Search for the cell housing the specified text and yield its [X, Y] center coordinate. 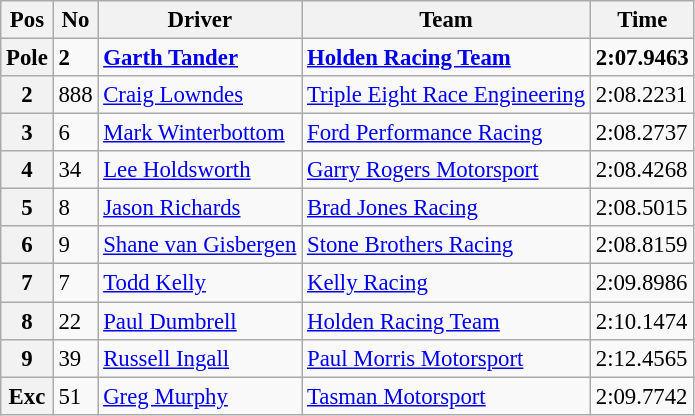
2:12.4565 [642, 358]
2:08.5015 [642, 208]
Triple Eight Race Engineering [446, 95]
3 [27, 133]
Pole [27, 58]
Team [446, 20]
2:08.2231 [642, 95]
Stone Brothers Racing [446, 245]
Garth Tander [200, 58]
2:07.9463 [642, 58]
Jason Richards [200, 208]
Lee Holdsworth [200, 170]
888 [76, 95]
2:09.7742 [642, 396]
No [76, 20]
Tasman Motorsport [446, 396]
51 [76, 396]
Exc [27, 396]
Mark Winterbottom [200, 133]
2:10.1474 [642, 321]
2:09.8986 [642, 283]
4 [27, 170]
Pos [27, 20]
Greg Murphy [200, 396]
Brad Jones Racing [446, 208]
5 [27, 208]
Russell Ingall [200, 358]
Driver [200, 20]
22 [76, 321]
2:08.8159 [642, 245]
Paul Dumbrell [200, 321]
Todd Kelly [200, 283]
Garry Rogers Motorsport [446, 170]
Shane van Gisbergen [200, 245]
Time [642, 20]
39 [76, 358]
2:08.2737 [642, 133]
2:08.4268 [642, 170]
34 [76, 170]
Kelly Racing [446, 283]
Ford Performance Racing [446, 133]
Paul Morris Motorsport [446, 358]
Craig Lowndes [200, 95]
